Identify which cell holds the provided text, then report its (x, y) central coordinate. 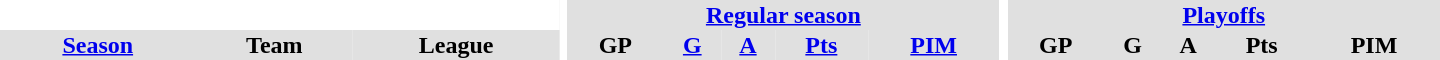
Playoffs (1224, 15)
League (456, 45)
Team (274, 45)
Season (98, 45)
Regular season (783, 15)
